Determine the [x, y] coordinate at the center of the cell enclosing the given text.  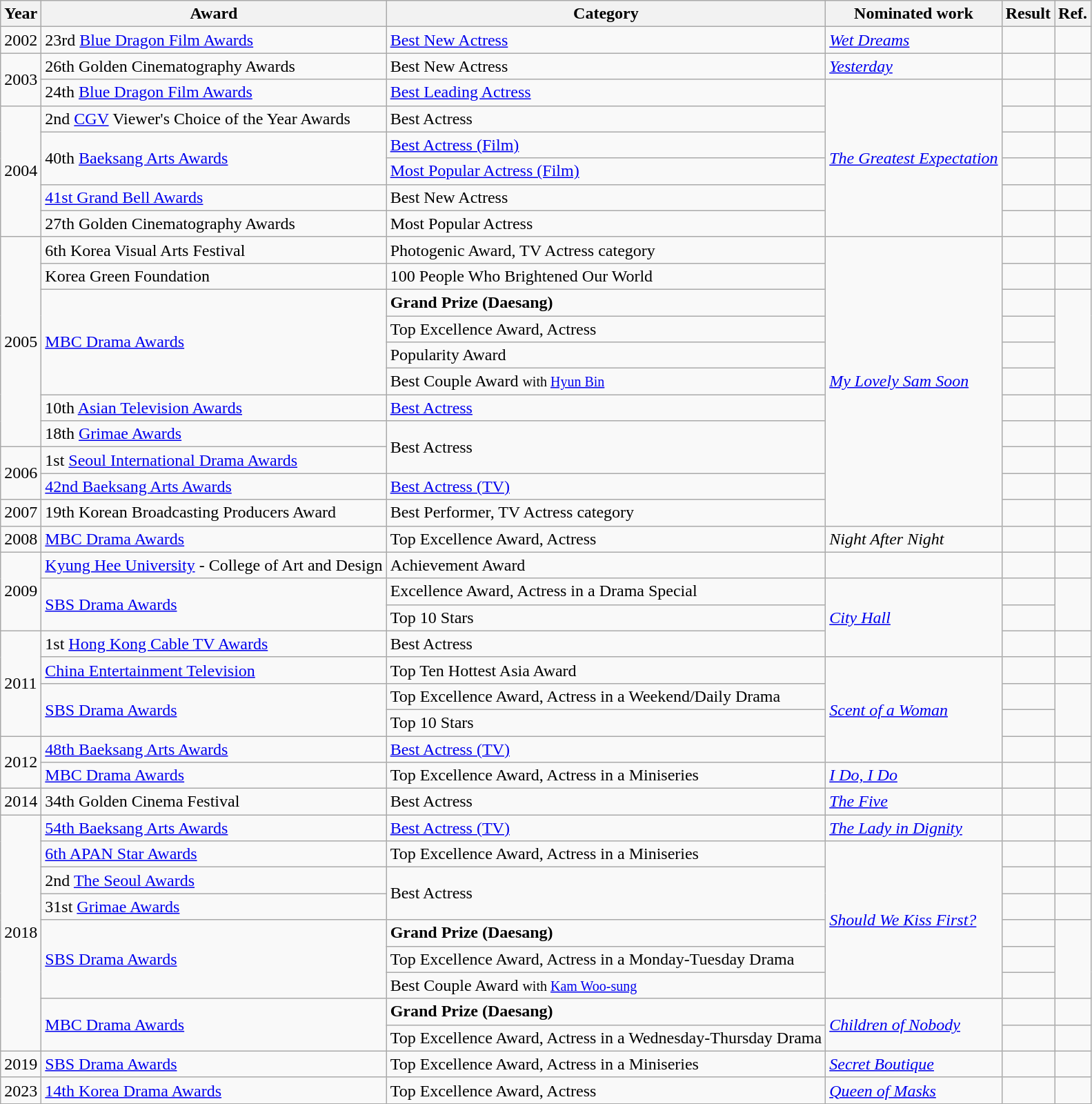
100 People Who Brightened Our World [606, 276]
10th Asian Television Awards [214, 408]
6th Korea Visual Arts Festival [214, 250]
48th Baeksang Arts Awards [214, 749]
2009 [21, 591]
2014 [21, 802]
19th Korean Broadcasting Producers Award [214, 513]
2004 [21, 171]
Achievement Award [606, 565]
2005 [21, 342]
Top Excellence Award, Actress in a Monday-Tuesday Drama [606, 959]
2008 [21, 539]
34th Golden Cinema Festival [214, 802]
The Lady in Dignity [913, 828]
26th Golden Cinematography Awards [214, 66]
2003 [21, 79]
Best Performer, TV Actress category [606, 513]
Best Couple Award with Kam Woo-sung [606, 985]
Wet Dreams [913, 40]
Excellence Award, Actress in a Drama Special [606, 591]
Most Popular Actress (Film) [606, 171]
2018 [21, 933]
18th Grimae Awards [214, 434]
2nd CGV Viewer's Choice of the Year Awards [214, 119]
42nd Baeksang Arts Awards [214, 486]
Yesterday [913, 66]
Children of Nobody [913, 1025]
2nd The Seoul Awards [214, 880]
Best Couple Award with Hyun Bin [606, 382]
2012 [21, 762]
14th Korea Drama Awards [214, 1090]
Popularity Award [606, 355]
Night After Night [913, 539]
Most Popular Actress [606, 224]
Best Actress (Film) [606, 145]
2002 [21, 40]
2006 [21, 473]
2011 [21, 683]
31st Grimae Awards [214, 907]
Kyung Hee University - College of Art and Design [214, 565]
1st Hong Kong Cable TV Awards [214, 644]
Nominated work [913, 14]
Year [21, 14]
Top Ten Hottest Asia Award [606, 670]
40th Baeksang Arts Awards [214, 158]
6th APAN Star Awards [214, 854]
1st Seoul International Drama Awards [214, 460]
Category [606, 14]
2007 [21, 513]
Photogenic Award, TV Actress category [606, 250]
Best Leading Actress [606, 92]
China Entertainment Television [214, 670]
41st Grand Bell Awards [214, 197]
I Do, I Do [913, 776]
The Greatest Expectation [913, 158]
The Five [913, 802]
Award [214, 14]
27th Golden Cinematography Awards [214, 224]
City Hall [913, 618]
Korea Green Foundation [214, 276]
Ref. [1073, 14]
54th Baeksang Arts Awards [214, 828]
Result [1028, 14]
Secret Boutique [913, 1064]
24th Blue Dragon Film Awards [214, 92]
2023 [21, 1090]
2019 [21, 1064]
Queen of Masks [913, 1090]
Scent of a Woman [913, 709]
Top Excellence Award, Actress in a Wednesday-Thursday Drama [606, 1038]
Top Excellence Award, Actress in a Weekend/Daily Drama [606, 696]
23rd Blue Dragon Film Awards [214, 40]
My Lovely Sam Soon [913, 381]
Should We Kiss First? [913, 920]
